Find where the given text appears and provide that cell's center as (x, y) coordinate. 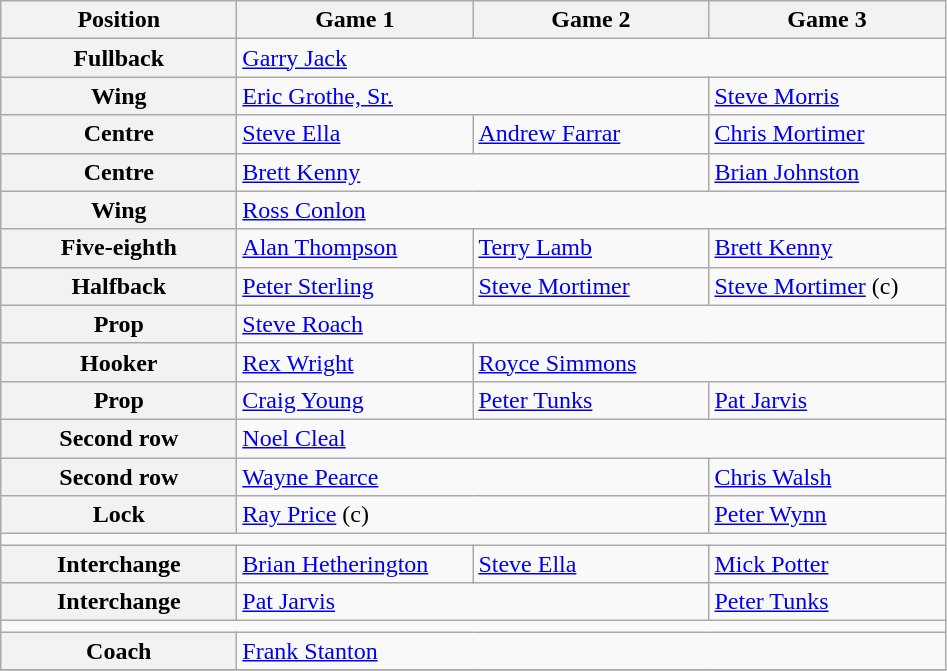
Rex Wright (355, 362)
Brian Hetherington (355, 564)
Steve Morris (827, 96)
Mick Potter (827, 564)
Garry Jack (591, 58)
Game 2 (591, 20)
Brian Johnston (827, 172)
Game 3 (827, 20)
Noel Cleal (591, 438)
Ross Conlon (591, 210)
Frank Stanton (591, 651)
Game 1 (355, 20)
Peter Sterling (355, 286)
Hooker (119, 362)
Alan Thompson (355, 248)
Halfback (119, 286)
Fullback (119, 58)
Royce Simmons (709, 362)
Lock (119, 515)
Position (119, 20)
Steve Mortimer (c) (827, 286)
Five-eighth (119, 248)
Terry Lamb (591, 248)
Eric Grothe, Sr. (473, 96)
Chris Walsh (827, 477)
Steve Roach (591, 324)
Coach (119, 651)
Wayne Pearce (473, 477)
Craig Young (355, 400)
Ray Price (c) (473, 515)
Andrew Farrar (591, 134)
Steve Mortimer (591, 286)
Chris Mortimer (827, 134)
Peter Wynn (827, 515)
